Capture the cell that displays the provided text and extract its [x, y] central coordinate. 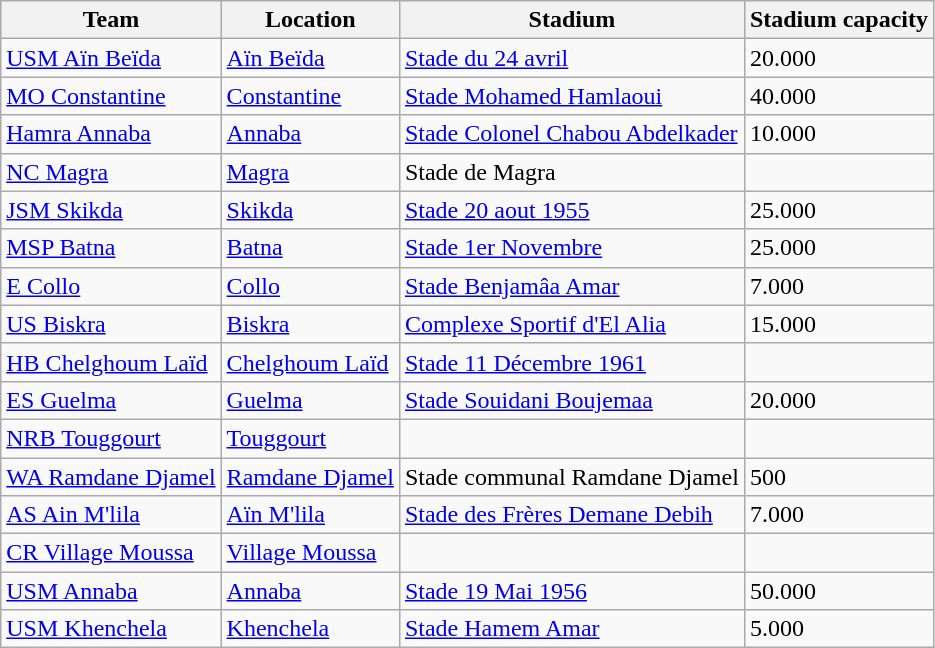
Touggourt [310, 438]
Aïn Beïda [310, 58]
Ramdane Djamel [310, 477]
Stade de Magra [572, 172]
Stade 11 Décembre 1961 [572, 362]
5.000 [838, 629]
Village Moussa [310, 553]
US Biskra [111, 324]
Biskra [310, 324]
Stade Mohamed Hamlaoui [572, 96]
Constantine [310, 96]
Stadium [572, 20]
USM Khenchela [111, 629]
NC Magra [111, 172]
Stade du 24 avril [572, 58]
USM Annaba [111, 591]
Stadium capacity [838, 20]
Stade Benjamâa Amar [572, 286]
MO Constantine [111, 96]
50.000 [838, 591]
Collo [310, 286]
NRB Touggourt [111, 438]
Team [111, 20]
HB Chelghoum Laïd [111, 362]
WA Ramdane Djamel [111, 477]
Stade 19 Mai 1956 [572, 591]
CR Village Moussa [111, 553]
JSM Skikda [111, 210]
15.000 [838, 324]
Aïn M'lila [310, 515]
Guelma [310, 400]
Skikda [310, 210]
Hamra Annaba [111, 134]
Stade Colonel Chabou Abdelkader [572, 134]
10.000 [838, 134]
Stade des Frères Demane Debih [572, 515]
Stade communal Ramdane Djamel [572, 477]
40.000 [838, 96]
MSP Batna [111, 248]
Magra [310, 172]
Stade Souidani Boujemaa [572, 400]
Stade Hamem Amar [572, 629]
Batna [310, 248]
ES Guelma [111, 400]
AS Ain M'lila [111, 515]
Khenchela [310, 629]
Complexe Sportif d'El Alia [572, 324]
Stade 1er Novembre [572, 248]
E Collo [111, 286]
Location [310, 20]
Stade 20 aout 1955 [572, 210]
Chelghoum Laïd [310, 362]
500 [838, 477]
USM Aïn Beïda [111, 58]
